For the text-containing cell, return its midpoint in (X, Y) coordinate format. 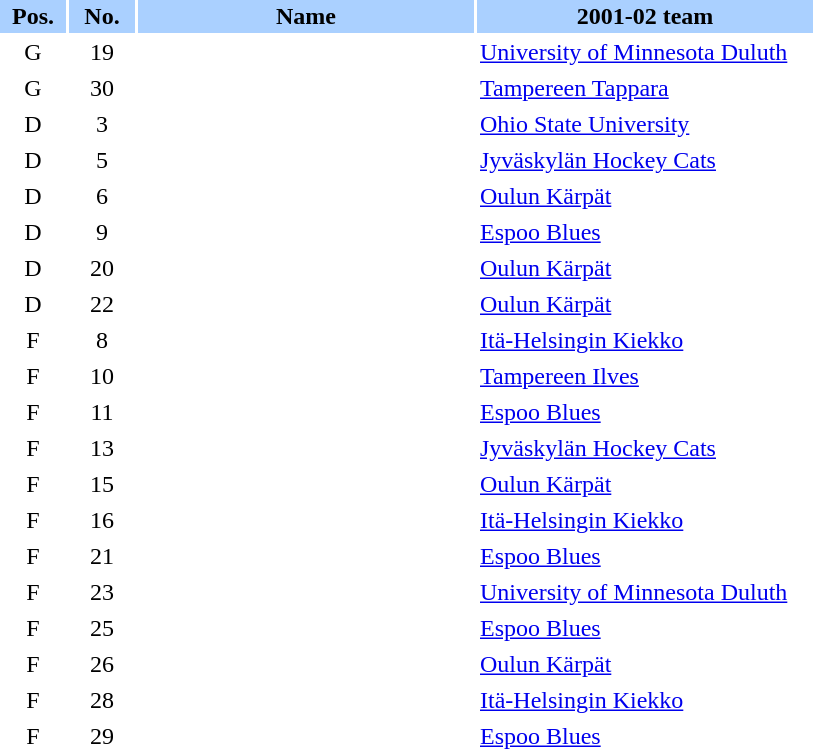
20 (102, 268)
8 (102, 340)
15 (102, 484)
23 (102, 592)
28 (102, 700)
16 (102, 520)
Pos. (33, 16)
13 (102, 448)
2001-02 team (645, 16)
30 (102, 88)
25 (102, 628)
9 (102, 232)
22 (102, 304)
26 (102, 664)
21 (102, 556)
6 (102, 196)
Tampereen Ilves (645, 376)
Tampereen Tappara (645, 88)
3 (102, 124)
19 (102, 52)
No. (102, 16)
Ohio State University (645, 124)
Name (306, 16)
11 (102, 412)
10 (102, 376)
5 (102, 160)
